Return the (X, Y) coordinate for the center point of the cell that contains the specified text.  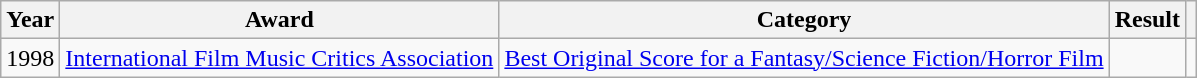
International Film Music Critics Association (280, 58)
1998 (30, 58)
Award (280, 20)
Year (30, 20)
Best Original Score for a Fantasy/Science Fiction/Horror Film (804, 58)
Category (804, 20)
Result (1147, 20)
